Output the [x, y] coordinate of the center of the cell containing the given text.  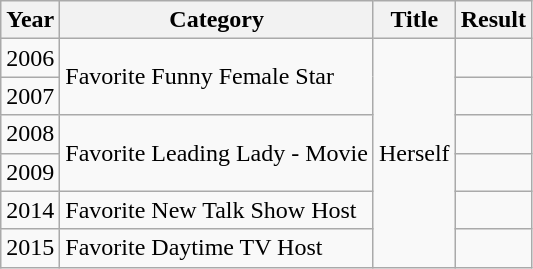
Favorite Leading Lady - Movie [217, 153]
2008 [30, 134]
Category [217, 20]
Result [493, 20]
2006 [30, 58]
Title [414, 20]
Favorite Funny Female Star [217, 77]
Favorite Daytime TV Host [217, 248]
2007 [30, 96]
2009 [30, 172]
Year [30, 20]
Favorite New Talk Show Host [217, 210]
2014 [30, 210]
Herself [414, 153]
2015 [30, 248]
